Return (x, y) of the center of cell containing provided text 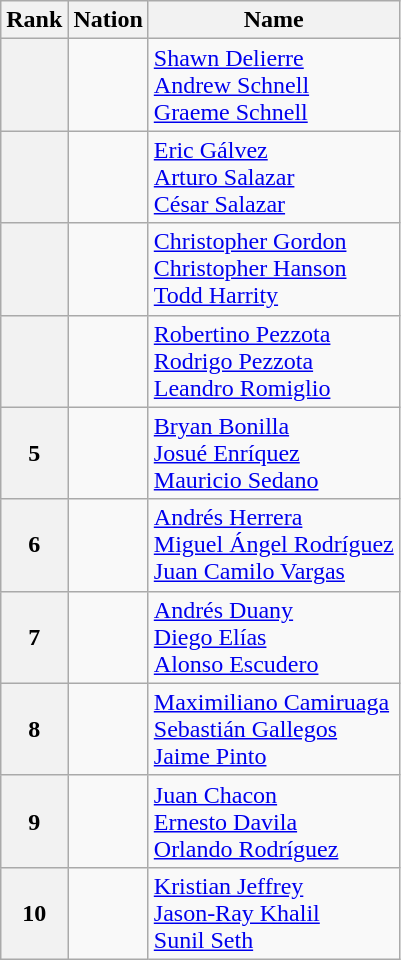
Maximiliano CamiruagaSebastián GallegosJaime Pinto (274, 729)
Eric Gálvez Arturo SalazarCésar Salazar (274, 177)
Name (274, 20)
7 (34, 637)
8 (34, 729)
Nation (108, 20)
Robertino Pezzota Rodrigo PezzotaLeandro Romiglio (274, 361)
5 (34, 453)
Christopher Gordon Christopher HansonTodd Harrity (274, 269)
10 (34, 913)
Kristian Jeffrey Jason-Ray KhalilSunil Seth (274, 913)
6 (34, 545)
Rank (34, 20)
Shawn Delierre Andrew SchnellGraeme Schnell (274, 85)
Andrés Duany Diego ElíasAlonso Escudero (274, 637)
Andrés Herrera Miguel Ángel RodríguezJuan Camilo Vargas (274, 545)
Juan Chacon Ernesto DavilaOrlando Rodríguez (274, 821)
9 (34, 821)
Bryan Bonilla Josué EnríquezMauricio Sedano (274, 453)
